Determine the (x, y) coordinate at the center of the cell enclosing the given text.  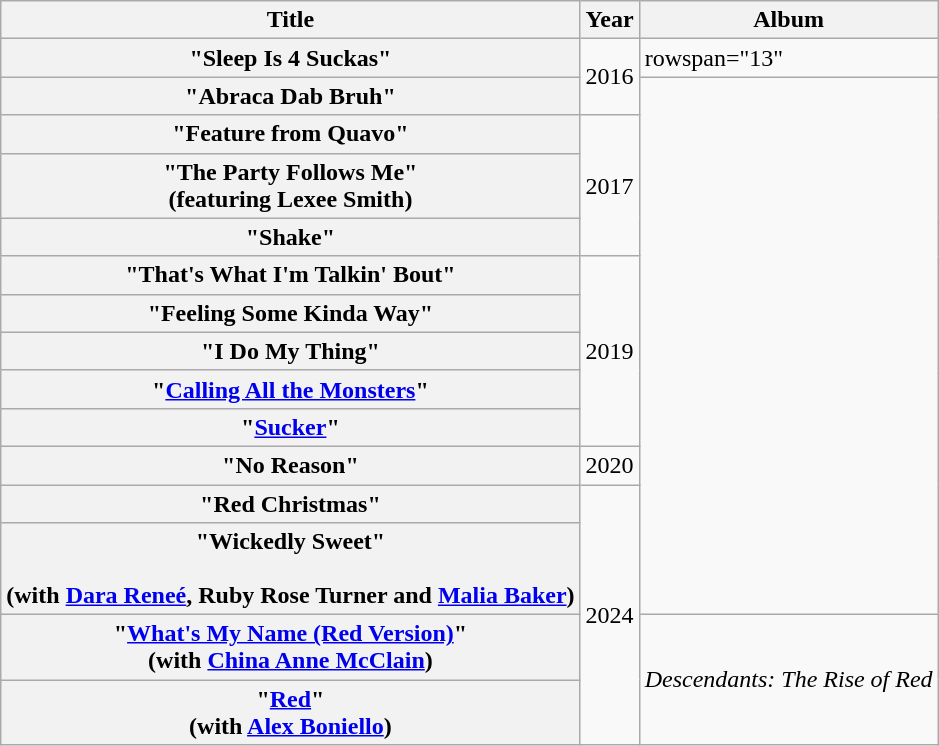
"Sucker" (290, 427)
"Red Christmas" (290, 503)
Album (788, 20)
"Wickedly Sweet"(with Dara Reneé, Ruby Rose Turner and Malia Baker) (290, 569)
2019 (610, 351)
"Red"(with Alex Boniello) (290, 712)
"Feeling Some Kinda Way" (290, 313)
"Abraca Dab Bruh" (290, 96)
2024 (610, 614)
"Calling All the Monsters" (290, 389)
rowspan="13" (788, 58)
Year (610, 20)
2017 (610, 186)
Descendants: The Rise of Red (788, 680)
"No Reason" (290, 465)
2020 (610, 465)
"Shake" (290, 237)
"I Do My Thing" (290, 351)
"Feature from Quavo" (290, 134)
"What's My Name (Red Version)"(with China Anne McClain) (290, 648)
"The Party Follows Me"(featuring Lexee Smith) (290, 186)
2016 (610, 77)
Title (290, 20)
"That's What I'm Talkin' Bout" (290, 275)
"Sleep Is 4 Suckas" (290, 58)
